Pinpoint the cell where the given text exists, returning its (x, y) midpoint coordinate. 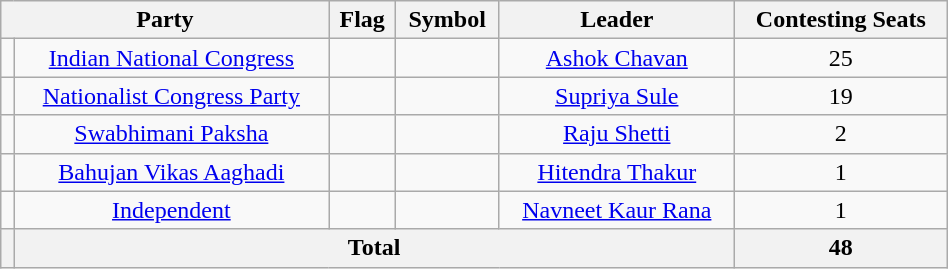
Total (374, 248)
Independent (172, 210)
Hitendra Thakur (616, 172)
19 (840, 96)
Bahujan Vikas Aaghadi (172, 172)
Symbol (447, 20)
Ashok Chavan (616, 58)
Supriya Sule (616, 96)
Navneet Kaur Rana (616, 210)
25 (840, 58)
Party (165, 20)
Flag (362, 20)
Nationalist Congress Party (172, 96)
2 (840, 134)
Contesting Seats (840, 20)
Leader (616, 20)
Raju Shetti (616, 134)
48 (840, 248)
Swabhimani Paksha (172, 134)
Indian National Congress (172, 58)
